Output the (X, Y) coordinate of the center of the cell containing the given text.  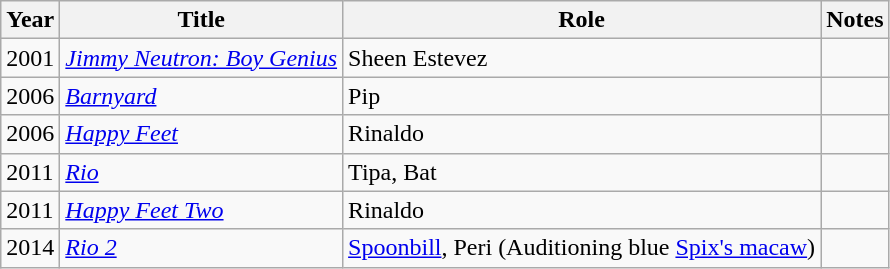
Rio (202, 172)
Barnyard (202, 96)
Jimmy Neutron: Boy Genius (202, 58)
Spoonbill, Peri (Auditioning blue Spix's macaw) (582, 248)
Title (202, 20)
Year (30, 20)
Role (582, 20)
2014 (30, 248)
Notes (855, 20)
Happy Feet Two (202, 210)
Pip (582, 96)
Happy Feet (202, 134)
2001 (30, 58)
Tipa, Bat (582, 172)
Sheen Estevez (582, 58)
Rio 2 (202, 248)
